Locate the cell with the specified text and output its (x, y) center coordinate. 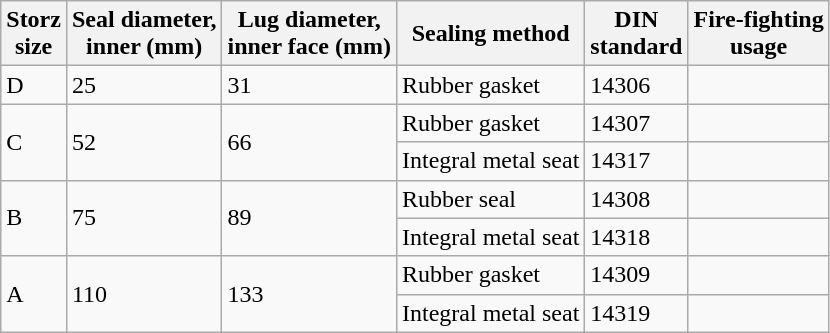
B (34, 218)
133 (310, 294)
A (34, 294)
D (34, 85)
31 (310, 85)
25 (144, 85)
DIN standard (636, 34)
89 (310, 218)
14319 (636, 313)
14317 (636, 161)
52 (144, 142)
C (34, 142)
14309 (636, 275)
14307 (636, 123)
Sealing method (491, 34)
14306 (636, 85)
Lug diameter, inner face (mm) (310, 34)
66 (310, 142)
Fire-fighting usage (758, 34)
Seal diameter, inner (mm) (144, 34)
Storz size (34, 34)
14308 (636, 199)
75 (144, 218)
Rubber seal (491, 199)
14318 (636, 237)
110 (144, 294)
